Detect which cell encompasses the target text, then output its (X, Y) center coordinate. 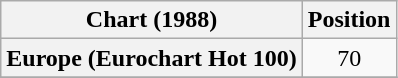
70 (349, 58)
Position (349, 20)
Chart (1988) (152, 20)
Europe (Eurochart Hot 100) (152, 58)
